From the cell containing the given text, extract its center point as (X, Y) coordinate. 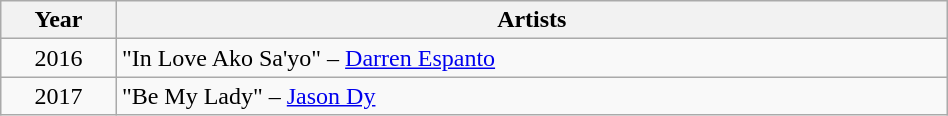
Year (59, 20)
2016 (59, 58)
2017 (59, 96)
"In Love Ako Sa'yo" – Darren Espanto (532, 58)
"Be My Lady" – Jason Dy (532, 96)
Artists (532, 20)
